Determine the [X, Y] coordinate at the center of the cell enclosing the given text.  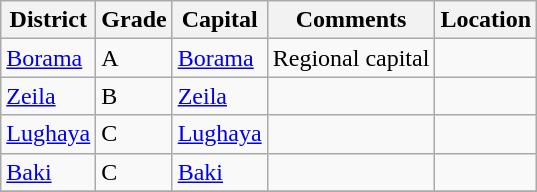
District [48, 20]
Regional capital [351, 58]
Comments [351, 20]
Grade [134, 20]
Capital [220, 20]
Location [486, 20]
B [134, 96]
A [134, 58]
